Return (X, Y) of the center of cell containing provided text 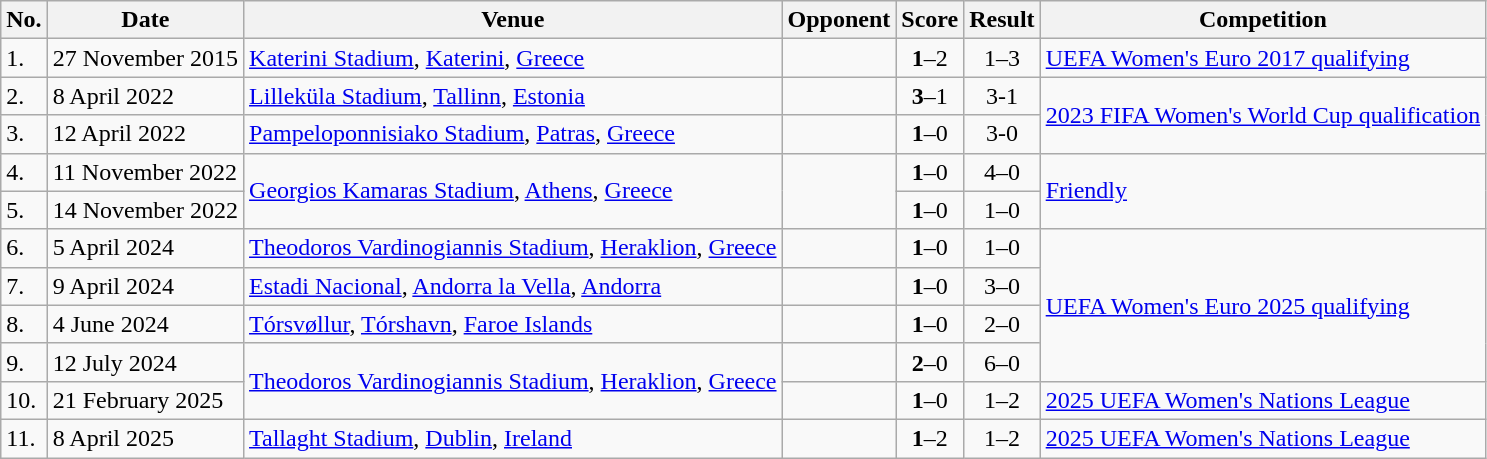
UEFA Women's Euro 2017 qualifying (1263, 58)
8. (24, 324)
Estadi Nacional, Andorra la Vella, Andorra (514, 286)
Friendly (1263, 191)
4–0 (1002, 172)
9 April 2024 (145, 286)
2023 FIFA Women's World Cup qualification (1263, 115)
9. (24, 362)
UEFA Women's Euro 2025 qualifying (1263, 305)
4. (24, 172)
3–0 (1002, 286)
3. (24, 134)
1–3 (1002, 58)
1. (24, 58)
Date (145, 20)
3-1 (1002, 96)
2. (24, 96)
21 February 2025 (145, 400)
12 July 2024 (145, 362)
3-0 (1002, 134)
Tallaght Stadium, Dublin, Ireland (514, 438)
Result (1002, 20)
12 April 2022 (145, 134)
11 November 2022 (145, 172)
8 April 2025 (145, 438)
Georgios Kamaras Stadium, Athens, Greece (514, 191)
27 November 2015 (145, 58)
7. (24, 286)
10. (24, 400)
6. (24, 248)
14 November 2022 (145, 210)
Opponent (839, 20)
6–0 (1002, 362)
Tórsvøllur, Tórshavn, Faroe Islands (514, 324)
Score (930, 20)
3–1 (930, 96)
5 April 2024 (145, 248)
8 April 2022 (145, 96)
No. (24, 20)
Competition (1263, 20)
Venue (514, 20)
Lilleküla Stadium, Tallinn, Estonia (514, 96)
5. (24, 210)
4 June 2024 (145, 324)
Pampeloponnisiako Stadium, Patras, Greece (514, 134)
Katerini Stadium, Katerini, Greece (514, 58)
11. (24, 438)
